Search for the cell housing the specified text and yield its (X, Y) center coordinate. 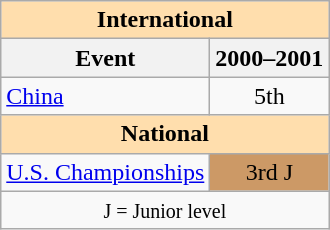
China (106, 96)
5th (270, 96)
2000–2001 (270, 58)
International (165, 20)
Event (106, 58)
3rd J (270, 172)
J = Junior level (165, 210)
U.S. Championships (106, 172)
National (165, 134)
